Search for the cell housing the specified text and yield its (X, Y) center coordinate. 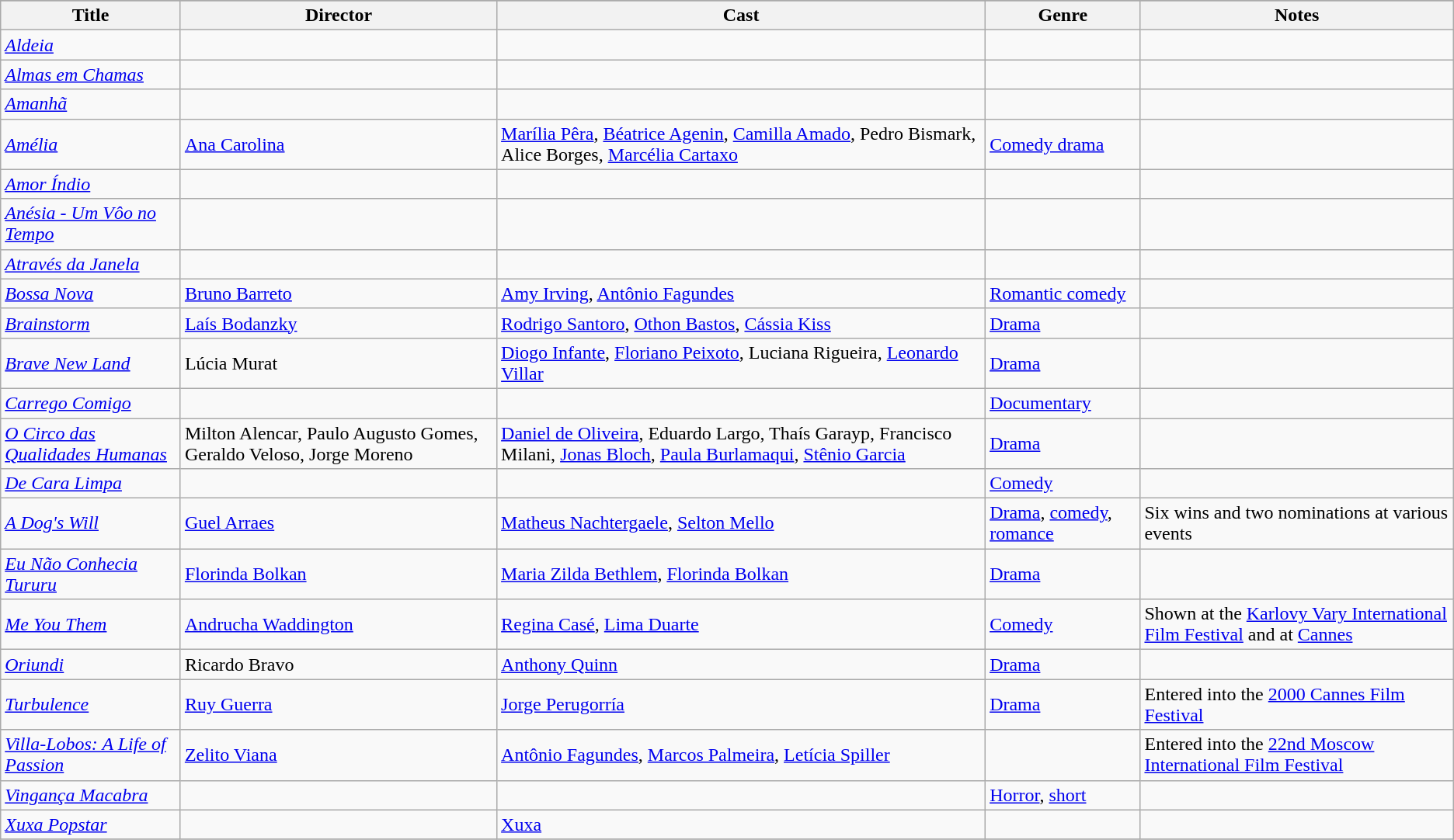
Xuxa Popstar (91, 824)
Bossa Nova (91, 293)
Jorge Perugorría (741, 705)
Title (91, 16)
Vingança Macabra (91, 795)
Ana Carolina (339, 144)
Horror, short (1063, 795)
Turbulence (91, 705)
Anésia - Um Vôo no Tempo (91, 224)
Genre (1063, 16)
Brave New Land (91, 363)
Notes (1297, 16)
Comedy drama (1063, 144)
Florinda Bolkan (339, 574)
Carrego Comigo (91, 403)
Milton Alencar, Paulo Augusto Gomes, Geraldo Veloso, Jorge Moreno (339, 443)
Amor Índio (91, 184)
Almas em Chamas (91, 75)
Amélia (91, 144)
Matheus Nachtergaele, Selton Mello (741, 523)
Marília Pêra, Béatrice Agenin, Camilla Amado, Pedro Bismark, Alice Borges, Marcélia Cartaxo (741, 144)
Através da Janela (91, 264)
Drama, comedy, romance (1063, 523)
Eu Não Conhecia Tururu (91, 574)
Antônio Fagundes, Marcos Palmeira, Letícia Spiller (741, 755)
Shown at the Karlovy Vary International Film Festival and at Cannes (1297, 624)
Six wins and two nominations at various events (1297, 523)
Zelito Viana (339, 755)
Amanhã (91, 104)
Director (339, 16)
Rodrigo Santoro, Othon Bastos, Cássia Kiss (741, 323)
De Cara Limpa (91, 484)
Oriundi (91, 665)
Anthony Quinn (741, 665)
A Dog's Will (91, 523)
Regina Casé, Lima Duarte (741, 624)
Lúcia Murat (339, 363)
Documentary (1063, 403)
Villa-Lobos: A Life of Passion (91, 755)
Romantic comedy (1063, 293)
Daniel de Oliveira, Eduardo Largo, Thaís Garayp, Francisco Milani, Jonas Bloch, Paula Burlamaqui, Stênio Garcia (741, 443)
Me You Them (91, 624)
Ricardo Bravo (339, 665)
Amy Irving, Antônio Fagundes (741, 293)
Diogo Infante, Floriano Peixoto, Luciana Rigueira, Leonardo Villar (741, 363)
Laís Bodanzky (339, 323)
Guel Arraes (339, 523)
Ruy Guerra (339, 705)
Entered into the 22nd Moscow International Film Festival (1297, 755)
Xuxa (741, 824)
Cast (741, 16)
Aldeia (91, 45)
O Circo das Qualidades Humanas (91, 443)
Bruno Barreto (339, 293)
Brainstorm (91, 323)
Entered into the 2000 Cannes Film Festival (1297, 705)
Andrucha Waddington (339, 624)
Maria Zilda Bethlem, Florinda Bolkan (741, 574)
